Return (x, y) of the center of cell containing provided text 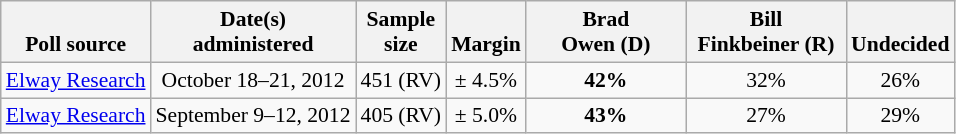
September 9–12, 2012 (254, 116)
405 (RV) (402, 116)
Poll source (76, 32)
42% (606, 80)
Date(s)administered (254, 32)
± 4.5% (486, 80)
BradOwen (D) (606, 32)
29% (900, 116)
451 (RV) (402, 80)
26% (900, 80)
Undecided (900, 32)
± 5.0% (486, 116)
Samplesize (402, 32)
43% (606, 116)
Margin (486, 32)
October 18–21, 2012 (254, 80)
32% (766, 80)
27% (766, 116)
BillFinkbeiner (R) (766, 32)
